Pinpoint the cell where the given text exists, returning its [x, y] midpoint coordinate. 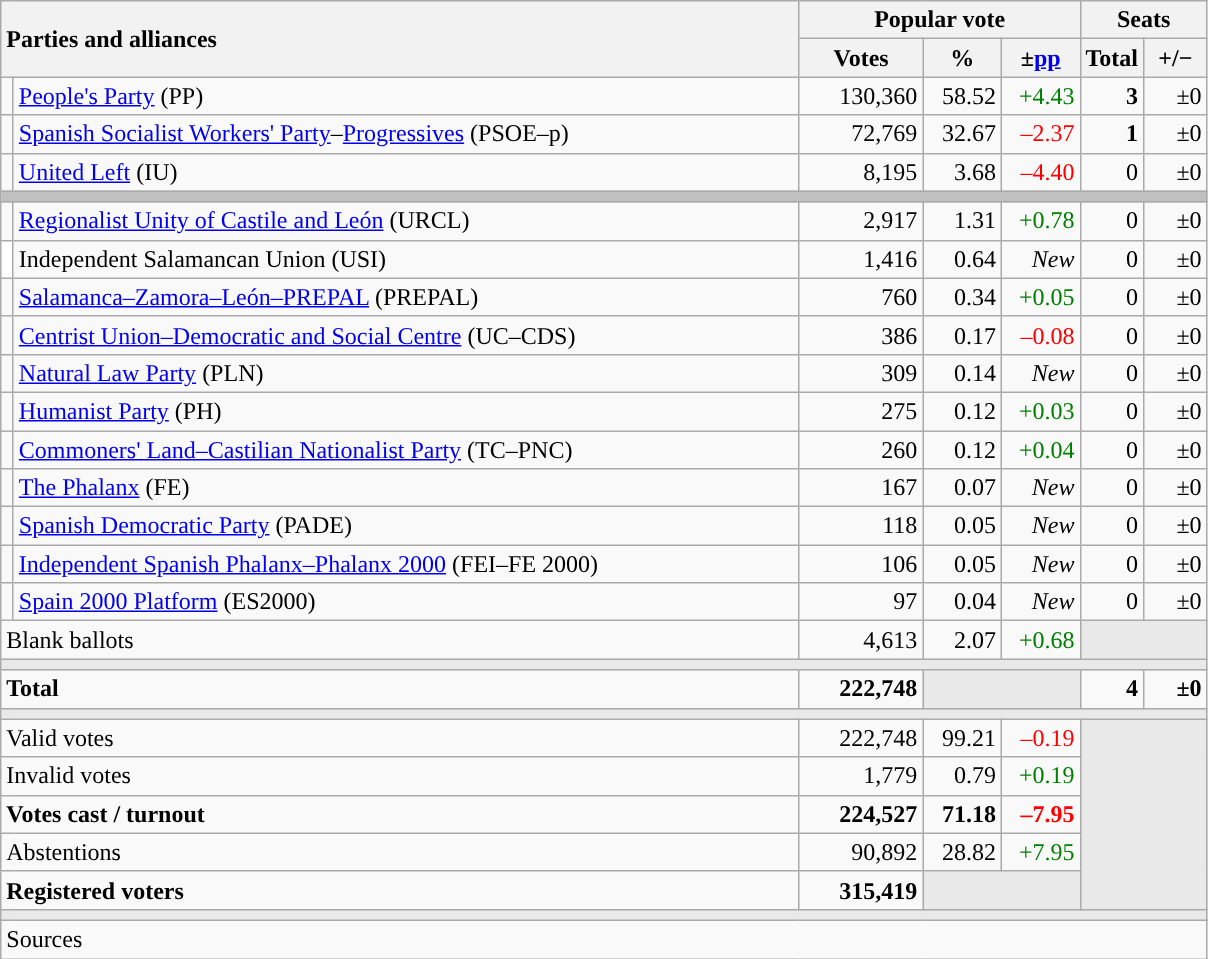
The Phalanx (FE) [406, 488]
2.07 [962, 640]
+4.43 [1040, 96]
1,779 [861, 776]
2,917 [861, 221]
–2.37 [1040, 134]
0.04 [962, 602]
4,613 [861, 640]
–0.19 [1040, 738]
Sources [604, 939]
Natural Law Party (PLN) [406, 373]
224,527 [861, 814]
Seats [1144, 20]
0.07 [962, 488]
Popular vote [940, 20]
71.18 [962, 814]
32.67 [962, 134]
+0.05 [1040, 297]
58.52 [962, 96]
0.64 [962, 259]
1,416 [861, 259]
Regionalist Unity of Castile and León (URCL) [406, 221]
130,360 [861, 96]
–4.40 [1040, 172]
–7.95 [1040, 814]
+0.04 [1040, 449]
8,195 [861, 172]
386 [861, 335]
1.31 [962, 221]
Humanist Party (PH) [406, 411]
0.14 [962, 373]
Valid votes [400, 738]
0.17 [962, 335]
275 [861, 411]
Centrist Union–Democratic and Social Centre (UC–CDS) [406, 335]
260 [861, 449]
72,769 [861, 134]
Spain 2000 Platform (ES2000) [406, 602]
760 [861, 297]
0.79 [962, 776]
Spanish Democratic Party (PADE) [406, 526]
Independent Salamancan Union (USI) [406, 259]
167 [861, 488]
4 [1112, 689]
90,892 [861, 852]
Registered voters [400, 890]
106 [861, 564]
+0.19 [1040, 776]
Invalid votes [400, 776]
+/− [1176, 58]
28.82 [962, 852]
315,419 [861, 890]
Commoners' Land–Castilian Nationalist Party (TC–PNC) [406, 449]
Parties and alliances [400, 39]
+7.95 [1040, 852]
Spanish Socialist Workers' Party–Progressives (PSOE–p) [406, 134]
118 [861, 526]
0.34 [962, 297]
Votes [861, 58]
Independent Spanish Phalanx–Phalanx 2000 (FEI–FE 2000) [406, 564]
3 [1112, 96]
Abstentions [400, 852]
1 [1112, 134]
3.68 [962, 172]
Salamanca–Zamora–León–PREPAL (PREPAL) [406, 297]
309 [861, 373]
% [962, 58]
±pp [1040, 58]
United Left (IU) [406, 172]
+0.78 [1040, 221]
People's Party (PP) [406, 96]
–0.08 [1040, 335]
Votes cast / turnout [400, 814]
99.21 [962, 738]
Blank ballots [400, 640]
97 [861, 602]
+0.03 [1040, 411]
+0.68 [1040, 640]
